Search for the cell housing the specified text and yield its (x, y) center coordinate. 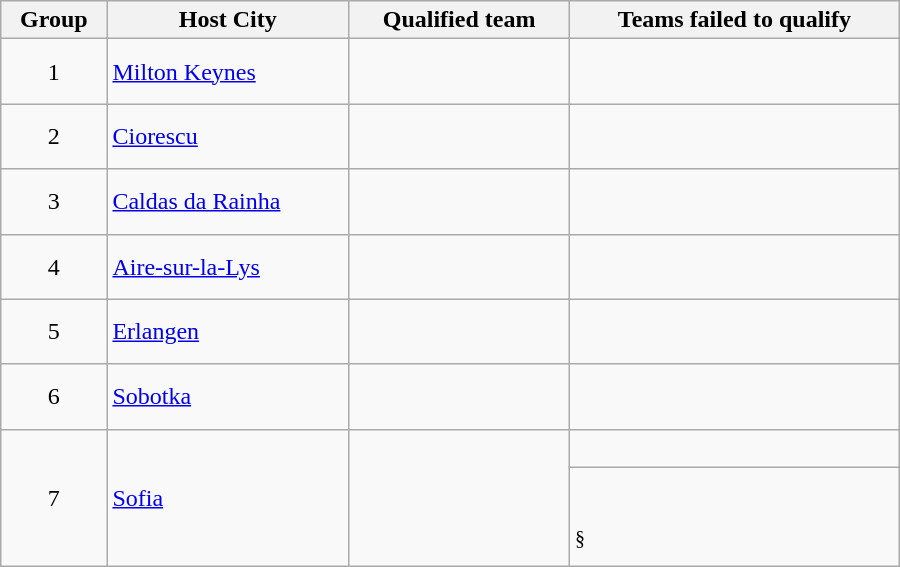
Host City (228, 20)
4 (54, 266)
6 (54, 396)
Qualified team (460, 20)
Ciorescu (228, 136)
7 (54, 498)
2 (54, 136)
§ (735, 516)
1 (54, 72)
3 (54, 202)
Sofia (228, 498)
Sobotka (228, 396)
Teams failed to qualify (735, 20)
5 (54, 332)
Group (54, 20)
Milton Keynes (228, 72)
Aire-sur-la-Lys (228, 266)
Erlangen (228, 332)
Caldas da Rainha (228, 202)
